Determine the [x, y] coordinate at the center of the cell enclosing the given text.  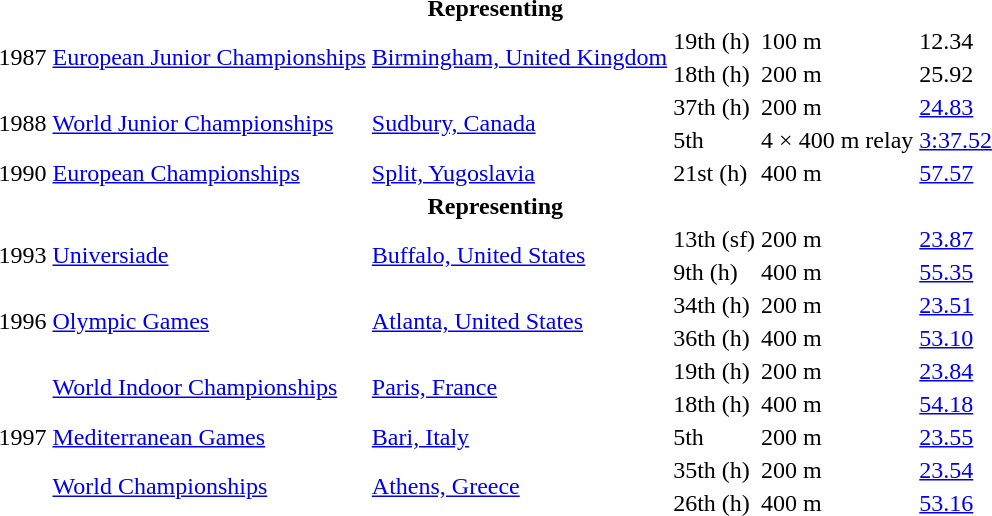
100 m [838, 41]
European Junior Championships [209, 58]
Bari, Italy [519, 437]
4 × 400 m relay [838, 140]
35th (h) [714, 470]
Olympic Games [209, 322]
Split, Yugoslavia [519, 173]
Birmingham, United Kingdom [519, 58]
36th (h) [714, 338]
34th (h) [714, 305]
Sudbury, Canada [519, 124]
Paris, France [519, 388]
Atlanta, United States [519, 322]
Buffalo, United States [519, 256]
World Junior Championships [209, 124]
European Championships [209, 173]
Universiade [209, 256]
37th (h) [714, 107]
World Indoor Championships [209, 388]
Mediterranean Games [209, 437]
21st (h) [714, 173]
13th (sf) [714, 239]
9th (h) [714, 272]
